Locate the cell with the specified text and output its [x, y] center coordinate. 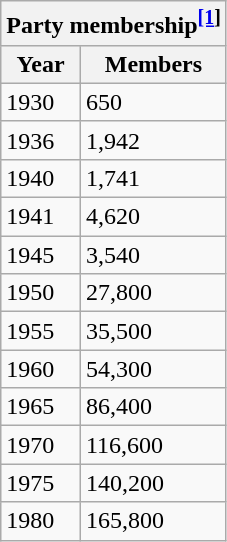
27,800 [153, 293]
1945 [41, 255]
1,942 [153, 140]
Members [153, 64]
1936 [41, 140]
1930 [41, 102]
1941 [41, 217]
Party membership[1] [114, 24]
116,600 [153, 445]
1980 [41, 521]
140,200 [153, 483]
1940 [41, 178]
3,540 [153, 255]
86,400 [153, 407]
4,620 [153, 217]
1950 [41, 293]
650 [153, 102]
1960 [41, 369]
54,300 [153, 369]
1975 [41, 483]
1,741 [153, 178]
1970 [41, 445]
1965 [41, 407]
35,500 [153, 331]
165,800 [153, 521]
1955 [41, 331]
Year [41, 64]
